Search for the cell housing the specified text and yield its (x, y) center coordinate. 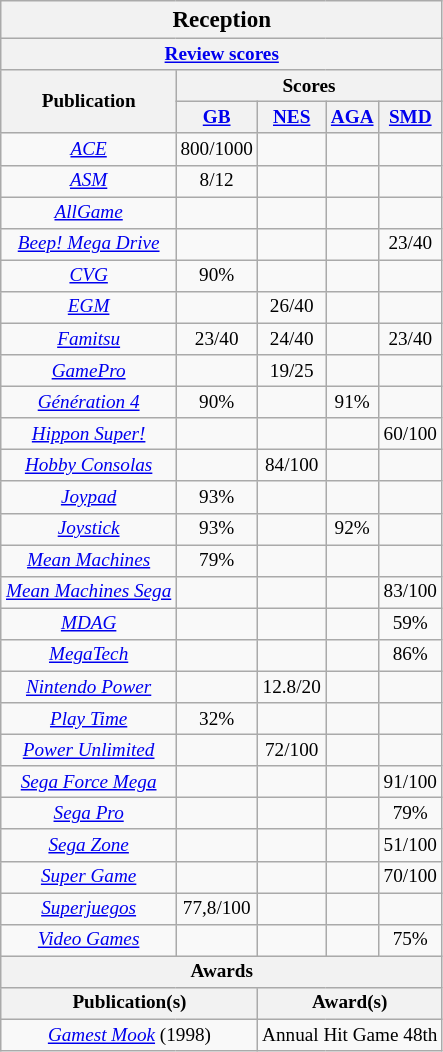
8/12 (217, 181)
Hobby Consolas (88, 466)
Awards (222, 972)
Mean Machines (88, 561)
ACE (88, 149)
92% (352, 529)
CVG (88, 276)
12.8/20 (292, 687)
51/100 (411, 845)
Award(s) (350, 1004)
GB (217, 118)
91/100 (411, 782)
70/100 (411, 877)
Power Unlimited (88, 751)
Joystick (88, 529)
ASM (88, 181)
Superjuegos (88, 909)
AGA (352, 118)
Génération 4 (88, 402)
Sega Force Mega (88, 782)
NES (292, 118)
Beep! Mega Drive (88, 244)
Review scores (222, 54)
26/40 (292, 308)
GamePro (88, 371)
800/1000 (217, 149)
59% (411, 624)
Hippon Super! (88, 434)
84/100 (292, 466)
Publication (88, 102)
Publication(s) (129, 1004)
Nintendo Power (88, 687)
Gamest Mook (1998) (129, 1035)
Super Game (88, 877)
MDAG (88, 624)
Famitsu (88, 339)
75% (411, 940)
EGM (88, 308)
91% (352, 402)
Annual Hit Game 48th (350, 1035)
24/40 (292, 339)
19/25 (292, 371)
Mean Machines Sega (88, 592)
86% (411, 656)
Sega Zone (88, 845)
77,8/100 (217, 909)
MegaTech (88, 656)
Play Time (88, 719)
Sega Pro (88, 814)
AllGame (88, 213)
Scores (309, 86)
Video Games (88, 940)
32% (217, 719)
60/100 (411, 434)
SMD (411, 118)
Joypad (88, 497)
72/100 (292, 751)
83/100 (411, 592)
Reception (222, 20)
